From the cell containing the given text, extract its center point as (x, y) coordinate. 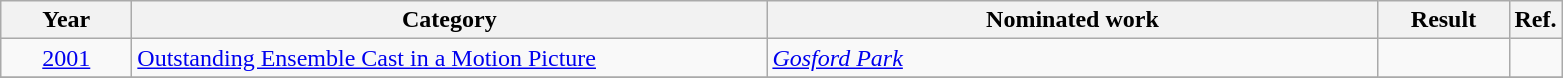
2001 (66, 58)
Ref. (1536, 20)
Category (450, 20)
Year (66, 20)
Outstanding Ensemble Cast in a Motion Picture (450, 58)
Gosford Park (1072, 58)
Nominated work (1072, 20)
Result (1444, 20)
